Output the [X, Y] coordinate of the center of the cell containing the given text.  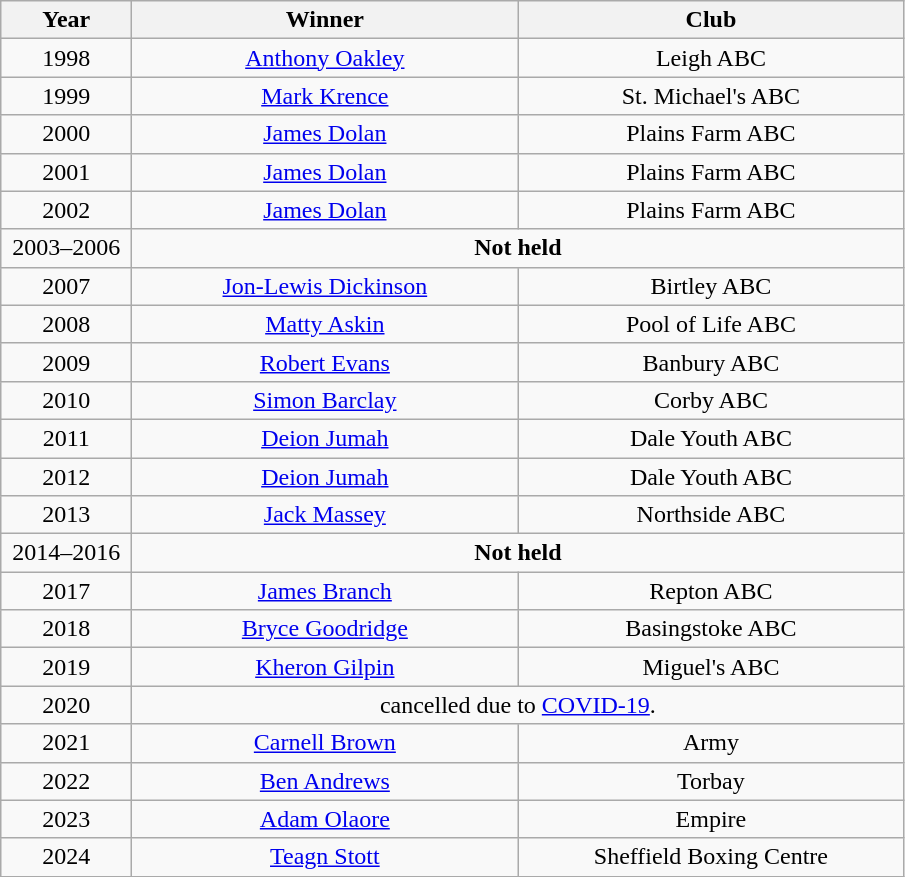
2002 [66, 210]
Club [711, 20]
Matty Askin [325, 324]
Army [711, 743]
1999 [66, 96]
2000 [66, 134]
2017 [66, 591]
2003–2006 [66, 248]
1998 [66, 58]
2009 [66, 362]
Kheron Gilpin [325, 667]
Empire [711, 819]
Carnell Brown [325, 743]
2014–2016 [66, 553]
Adam Olaore [325, 819]
Ben Andrews [325, 781]
Year [66, 20]
Winner [325, 20]
2023 [66, 819]
2024 [66, 857]
2020 [66, 705]
2018 [66, 629]
Banbury ABC [711, 362]
Mark Krence [325, 96]
Jack Massey [325, 515]
Anthony Oakley [325, 58]
2012 [66, 477]
Miguel's ABC [711, 667]
2011 [66, 438]
Robert Evans [325, 362]
Jon-Lewis Dickinson [325, 286]
Birtley ABC [711, 286]
2001 [66, 172]
Repton ABC [711, 591]
Northside ABC [711, 515]
2021 [66, 743]
2008 [66, 324]
2013 [66, 515]
2022 [66, 781]
Bryce Goodridge [325, 629]
Sheffield Boxing Centre [711, 857]
Pool of Life ABC [711, 324]
2019 [66, 667]
Leigh ABC [711, 58]
2010 [66, 400]
St. Michael's ABC [711, 96]
cancelled due to COVID-19. [518, 705]
James Branch [325, 591]
2007 [66, 286]
Basingstoke ABC [711, 629]
Corby ABC [711, 400]
Teagn Stott [325, 857]
Simon Barclay [325, 400]
Torbay [711, 781]
